Output the (X, Y) coordinate of the center of the cell containing the given text.  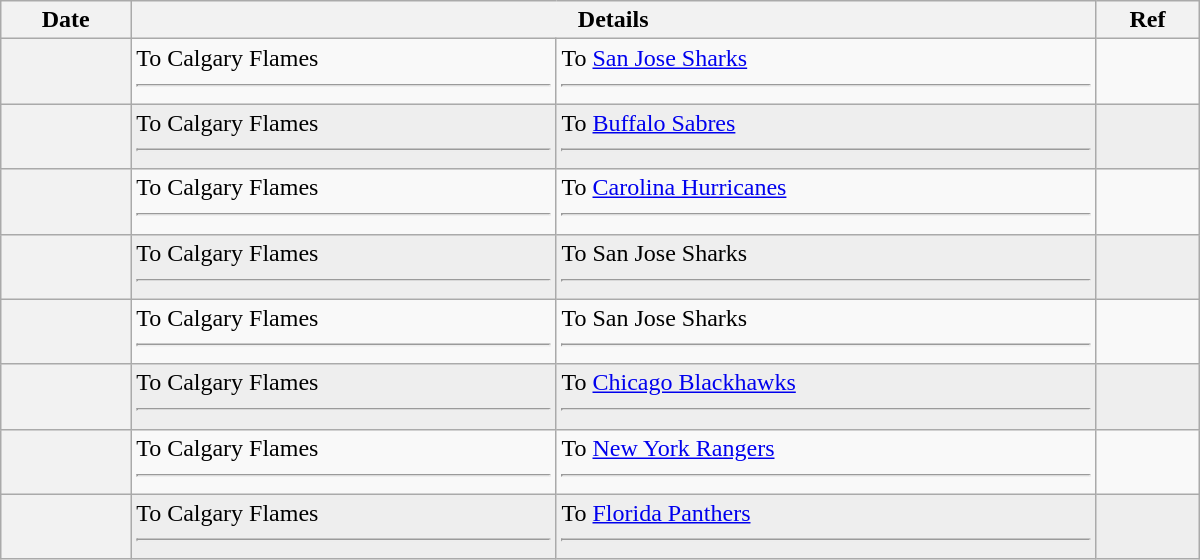
To Buffalo Sabres (826, 136)
To Florida Panthers (826, 526)
Date (66, 20)
Ref (1148, 20)
Details (614, 20)
To New York Rangers (826, 462)
To Carolina Hurricanes (826, 202)
To Chicago Blackhawks (826, 396)
